For the text-containing cell, return its midpoint in (x, y) coordinate format. 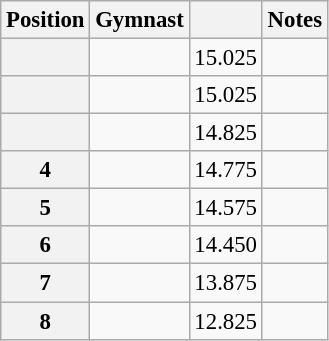
5 (46, 208)
14.775 (226, 170)
12.825 (226, 321)
Gymnast (140, 20)
6 (46, 245)
8 (46, 321)
Position (46, 20)
14.575 (226, 208)
13.875 (226, 283)
14.450 (226, 245)
Notes (294, 20)
4 (46, 170)
7 (46, 283)
14.825 (226, 133)
